Detect which cell encompasses the target text, then output its [x, y] center coordinate. 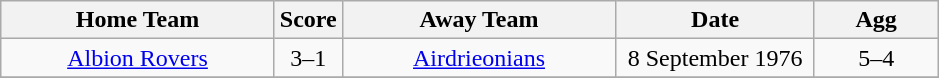
Airdrieonians [479, 58]
Away Team [479, 20]
5–4 [876, 58]
Albion Rovers [138, 58]
Score [308, 20]
Date [716, 20]
3–1 [308, 58]
8 September 1976 [716, 58]
Home Team [138, 20]
Agg [876, 20]
